Extract the (X, Y) coordinate from the center of the cell holding the provided text.  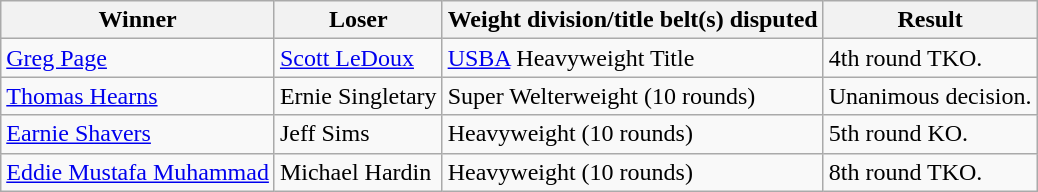
5th round KO. (930, 134)
Super Welterweight (10 rounds) (632, 96)
Unanimous decision. (930, 96)
Winner (138, 20)
USBA Heavyweight Title (632, 58)
Loser (358, 20)
8th round TKO. (930, 172)
Jeff Sims (358, 134)
Michael Hardin (358, 172)
4th round TKO. (930, 58)
Earnie Shavers (138, 134)
Greg Page (138, 58)
Weight division/title belt(s) disputed (632, 20)
Ernie Singletary (358, 96)
Result (930, 20)
Scott LeDoux (358, 58)
Eddie Mustafa Muhammad (138, 172)
Thomas Hearns (138, 96)
